Provide the [X, Y] coordinate of the cell's center where the given text is located.  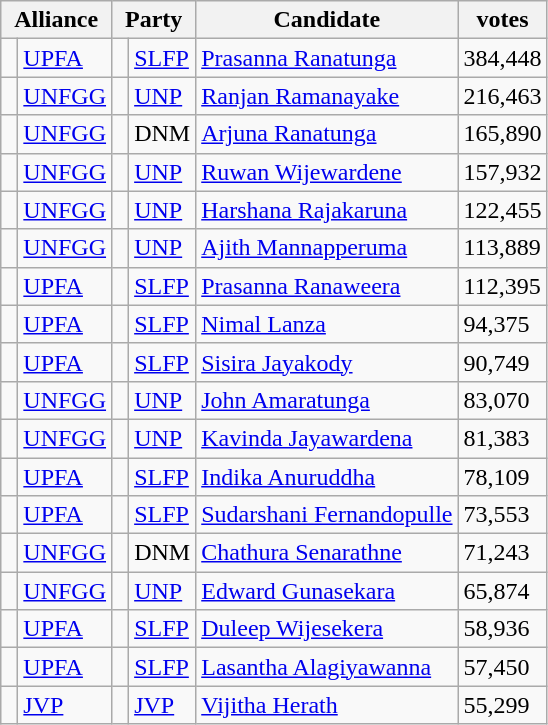
Chathura Senarathne [327, 553]
Lasantha Alagiyawanna [327, 667]
Nimal Lanza [327, 324]
55,299 [502, 705]
Sudarshani Fernandopulle [327, 515]
94,375 [502, 324]
Ajith Mannapperuma [327, 248]
Sisira Jayakody [327, 362]
112,395 [502, 286]
Indika Anuruddha [327, 477]
71,243 [502, 553]
157,932 [502, 172]
Party [154, 20]
Vijitha Herath [327, 705]
John Amaratunga [327, 400]
216,463 [502, 96]
Ruwan Wijewardene [327, 172]
Alliance [56, 20]
83,070 [502, 400]
73,553 [502, 515]
Candidate [327, 20]
Ranjan Ramanayake [327, 96]
58,936 [502, 629]
votes [502, 20]
Arjuna Ranatunga [327, 134]
113,889 [502, 248]
Kavinda Jayawardena [327, 438]
Edward Gunasekara [327, 591]
57,450 [502, 667]
Harshana Rajakaruna [327, 210]
65,874 [502, 591]
165,890 [502, 134]
78,109 [502, 477]
90,749 [502, 362]
Prasanna Ranatunga [327, 58]
81,383 [502, 438]
Duleep Wijesekera [327, 629]
Prasanna Ranaweera [327, 286]
122,455 [502, 210]
384,448 [502, 58]
